Detect which cell encompasses the target text, then output its [X, Y] center coordinate. 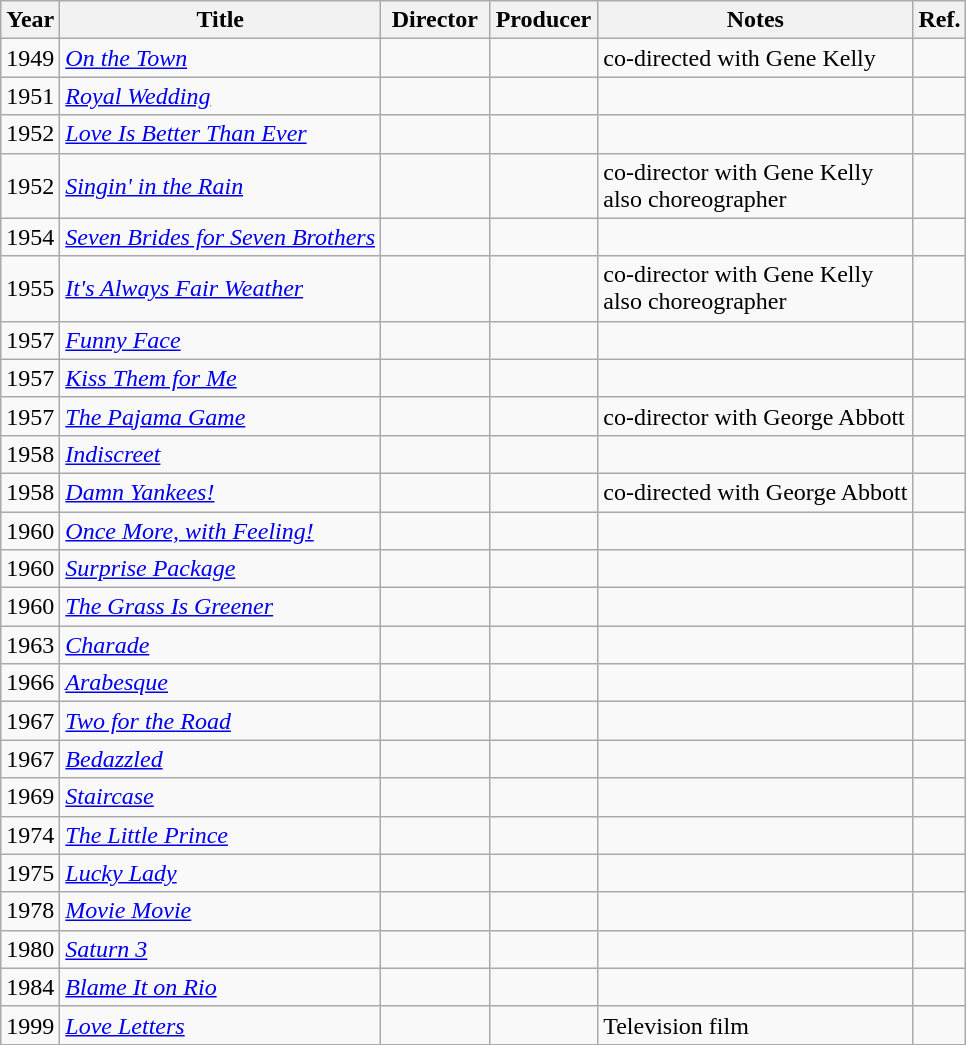
Damn Yankees! [220, 492]
1955 [30, 288]
Love Letters [220, 1025]
1954 [30, 237]
1951 [30, 96]
1974 [30, 835]
Surprise Package [220, 569]
Singin' in the Rain [220, 186]
Lucky Lady [220, 873]
Indiscreet [220, 454]
1949 [30, 58]
Director [436, 20]
Arabesque [220, 683]
Kiss Them for Me [220, 378]
The Little Prince [220, 835]
Blame It on Rio [220, 987]
co-director with George Abbott [756, 416]
Television film [756, 1025]
Producer [544, 20]
1984 [30, 987]
1978 [30, 911]
Notes [756, 20]
co-directed with George Abbott [756, 492]
Saturn 3 [220, 949]
Staircase [220, 797]
Royal Wedding [220, 96]
Ref. [940, 20]
Once More, with Feeling! [220, 531]
1999 [30, 1025]
1966 [30, 683]
The Grass Is Greener [220, 607]
Funny Face [220, 340]
Love Is Better Than Ever [220, 134]
1963 [30, 645]
The Pajama Game [220, 416]
Charade [220, 645]
Movie Movie [220, 911]
Title [220, 20]
co-directed with Gene Kelly [756, 58]
Seven Brides for Seven Brothers [220, 237]
Bedazzled [220, 759]
Year [30, 20]
Two for the Road [220, 721]
On the Town [220, 58]
1969 [30, 797]
It's Always Fair Weather [220, 288]
1980 [30, 949]
1975 [30, 873]
